Output the (X, Y) coordinate of the center of the cell containing the given text.  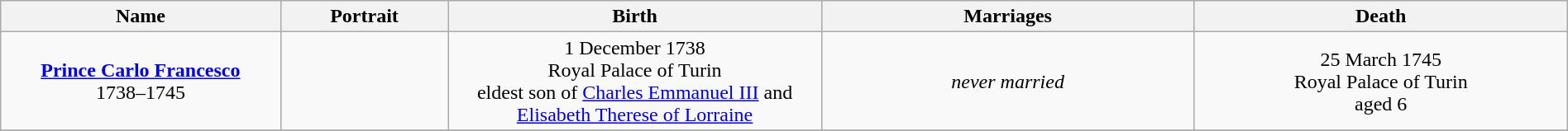
Marriages (1007, 16)
1 December 1738Royal Palace of Turineldest son of Charles Emmanuel III and Elisabeth Therese of Lorraine (635, 81)
Prince Carlo Francesco1738–1745 (141, 81)
Birth (635, 16)
Portrait (364, 16)
25 March 1745Royal Palace of Turinaged 6 (1381, 81)
never married (1007, 81)
Name (141, 16)
Death (1381, 16)
